Extract the [x, y] coordinate from the center of the cell holding the provided text.  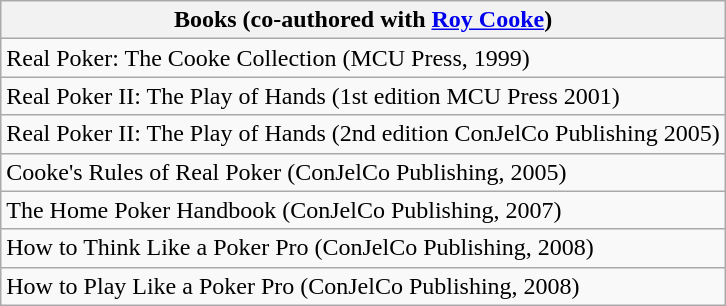
Real Poker II: The Play of Hands (2nd edition ConJelCo Publishing 2005) [364, 134]
Real Poker: The Cooke Collection (MCU Press, 1999) [364, 58]
How to Think Like a Poker Pro (ConJelCo Publishing, 2008) [364, 248]
Books (co-authored with Roy Cooke) [364, 20]
Cooke's Rules of Real Poker (ConJelCo Publishing, 2005) [364, 172]
The Home Poker Handbook (ConJelCo Publishing, 2007) [364, 210]
How to Play Like a Poker Pro (ConJelCo Publishing, 2008) [364, 286]
Real Poker II: The Play of Hands (1st edition MCU Press 2001) [364, 96]
